From the cell containing the given text, extract its center point as [X, Y] coordinate. 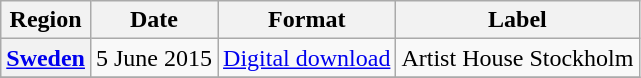
Region [46, 20]
Format [307, 20]
Digital download [307, 58]
Sweden [46, 58]
Label [518, 20]
5 June 2015 [154, 58]
Artist House Stockholm [518, 58]
Date [154, 20]
